Detect which cell encompasses the target text, then output its [X, Y] center coordinate. 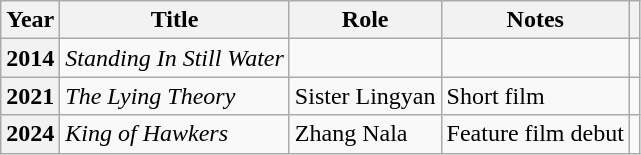
2021 [30, 96]
The Lying Theory [175, 96]
Feature film debut [535, 134]
Sister Lingyan [365, 96]
2014 [30, 58]
Standing In Still Water [175, 58]
Year [30, 20]
Role [365, 20]
Short film [535, 96]
Notes [535, 20]
Title [175, 20]
King of Hawkers [175, 134]
2024 [30, 134]
Zhang Nala [365, 134]
